Return (X, Y) of the center of cell containing provided text 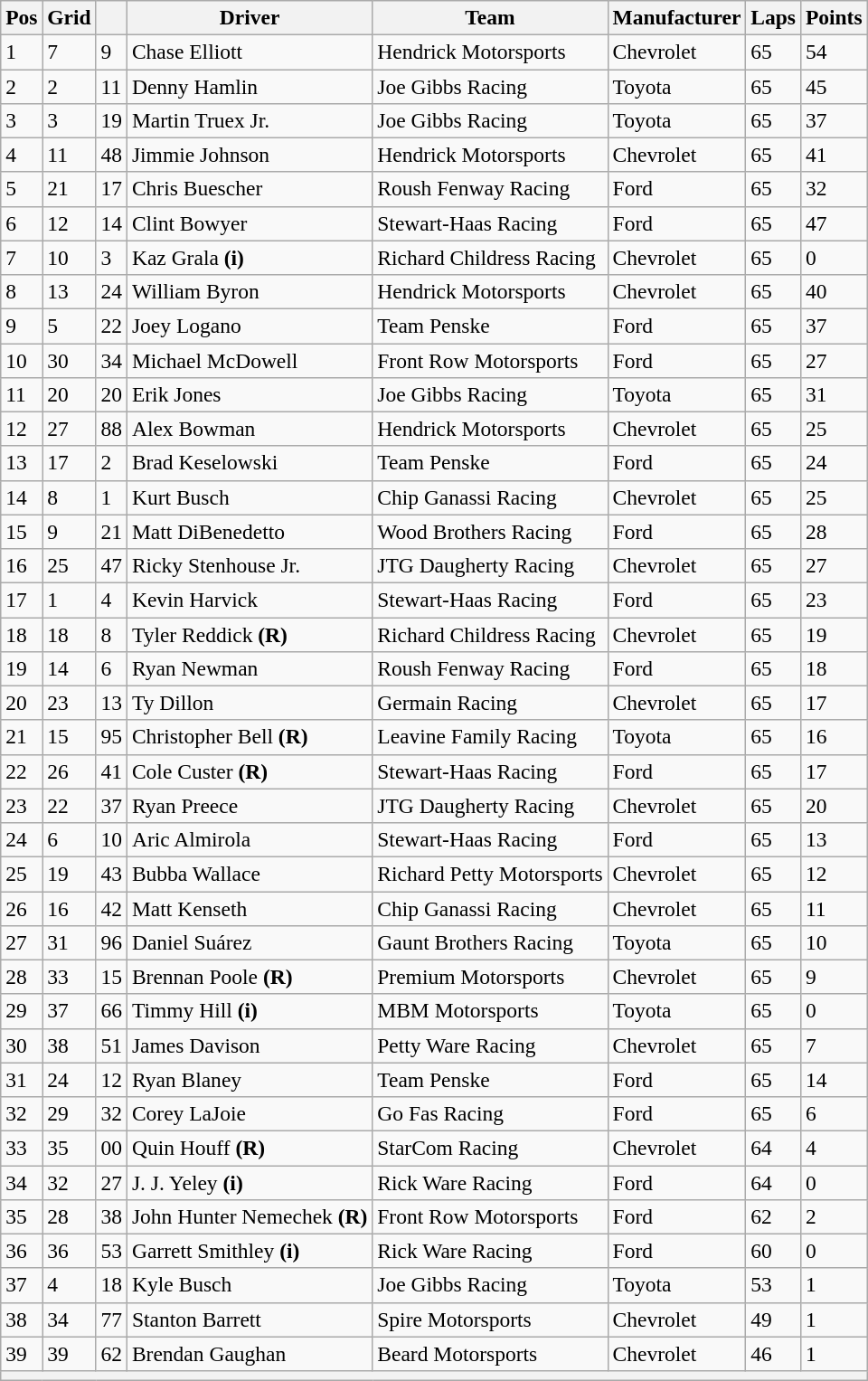
Pos (22, 17)
Ricky Stenhouse Jr. (250, 565)
Driver (250, 17)
James Davison (250, 1045)
Ryan Preece (250, 806)
Daniel Suárez (250, 942)
45 (834, 86)
54 (834, 52)
Stanton Barrett (250, 1320)
88 (111, 429)
Beard Motorsports (490, 1354)
Team (490, 17)
MBM Motorsports (490, 1011)
Grid (69, 17)
51 (111, 1045)
46 (774, 1354)
Matt DiBenedetto (250, 532)
77 (111, 1320)
Kyle Busch (250, 1285)
Wood Brothers Racing (490, 532)
Chris Buescher (250, 189)
40 (834, 291)
John Hunter Nemechek (R) (250, 1216)
00 (111, 1148)
Kaz Grala (i) (250, 258)
Petty Ware Racing (490, 1045)
Corey LaJoie (250, 1113)
Manufacturer (676, 17)
Timmy Hill (i) (250, 1011)
Alex Bowman (250, 429)
Christopher Bell (R) (250, 737)
95 (111, 737)
66 (111, 1011)
Kevin Harvick (250, 600)
Bubba Wallace (250, 874)
Kurt Busch (250, 497)
StarCom Racing (490, 1148)
Brad Keselowski (250, 463)
Jimmie Johnson (250, 155)
Ty Dillon (250, 703)
42 (111, 908)
Spire Motorsports (490, 1320)
Laps (774, 17)
Cole Custer (R) (250, 771)
Matt Kenseth (250, 908)
Garrett Smithley (i) (250, 1251)
Martin Truex Jr. (250, 120)
Points (834, 17)
43 (111, 874)
William Byron (250, 291)
Quin Houff (R) (250, 1148)
Brennan Poole (R) (250, 977)
Ryan Newman (250, 668)
J. J. Yeley (i) (250, 1182)
Tyler Reddick (R) (250, 634)
49 (774, 1320)
Go Fas Racing (490, 1113)
Richard Petty Motorsports (490, 874)
Michael McDowell (250, 360)
Premium Motorsports (490, 977)
Gaunt Brothers Racing (490, 942)
60 (774, 1251)
Erik Jones (250, 394)
96 (111, 942)
Chase Elliott (250, 52)
Leavine Family Racing (490, 737)
Clint Bowyer (250, 223)
Denny Hamlin (250, 86)
Joey Logano (250, 326)
Brendan Gaughan (250, 1354)
Germain Racing (490, 703)
48 (111, 155)
Aric Almirola (250, 839)
Ryan Blaney (250, 1080)
